From the cell containing the given text, extract its center point as (X, Y) coordinate. 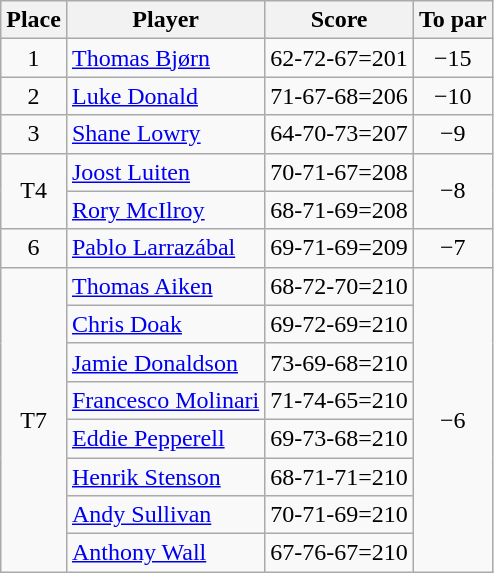
Place (34, 20)
−9 (452, 134)
−6 (452, 419)
6 (34, 248)
68-71-71=210 (340, 477)
2 (34, 96)
68-72-70=210 (340, 286)
73-69-68=210 (340, 362)
Anthony Wall (165, 553)
Thomas Aiken (165, 286)
T7 (34, 419)
64-70-73=207 (340, 134)
To par (452, 20)
Joost Luiten (165, 172)
−7 (452, 248)
Shane Lowry (165, 134)
69-71-69=209 (340, 248)
Pablo Larrazábal (165, 248)
67-76-67=210 (340, 553)
Chris Doak (165, 324)
68-71-69=208 (340, 210)
−15 (452, 58)
71-67-68=206 (340, 96)
Henrik Stenson (165, 477)
70-71-67=208 (340, 172)
Andy Sullivan (165, 515)
1 (34, 58)
Eddie Pepperell (165, 438)
Luke Donald (165, 96)
T4 (34, 191)
69-73-68=210 (340, 438)
−10 (452, 96)
3 (34, 134)
69-72-69=210 (340, 324)
−8 (452, 191)
Rory McIlroy (165, 210)
70-71-69=210 (340, 515)
Jamie Donaldson (165, 362)
Score (340, 20)
71-74-65=210 (340, 400)
Player (165, 20)
62-72-67=201 (340, 58)
Thomas Bjørn (165, 58)
Francesco Molinari (165, 400)
